From the cell containing the given text, extract its center point as (x, y) coordinate. 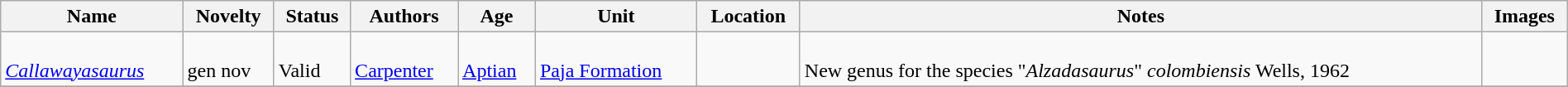
gen nov (228, 60)
Valid (312, 60)
Unit (615, 17)
Carpenter (404, 60)
Callawayasaurus (92, 60)
Novelty (228, 17)
Paja Formation (615, 60)
Aptian (497, 60)
Notes (1140, 17)
Name (92, 17)
Authors (404, 17)
Images (1524, 17)
Status (312, 17)
New genus for the species "Alzadasaurus" colombiensis Wells, 1962 (1140, 60)
Age (497, 17)
Location (748, 17)
